Capture the cell that displays the provided text and extract its (x, y) central coordinate. 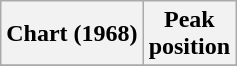
Peakposition (189, 34)
Chart (1968) (72, 34)
